Determine the [X, Y] coordinate at the center of the cell enclosing the given text.  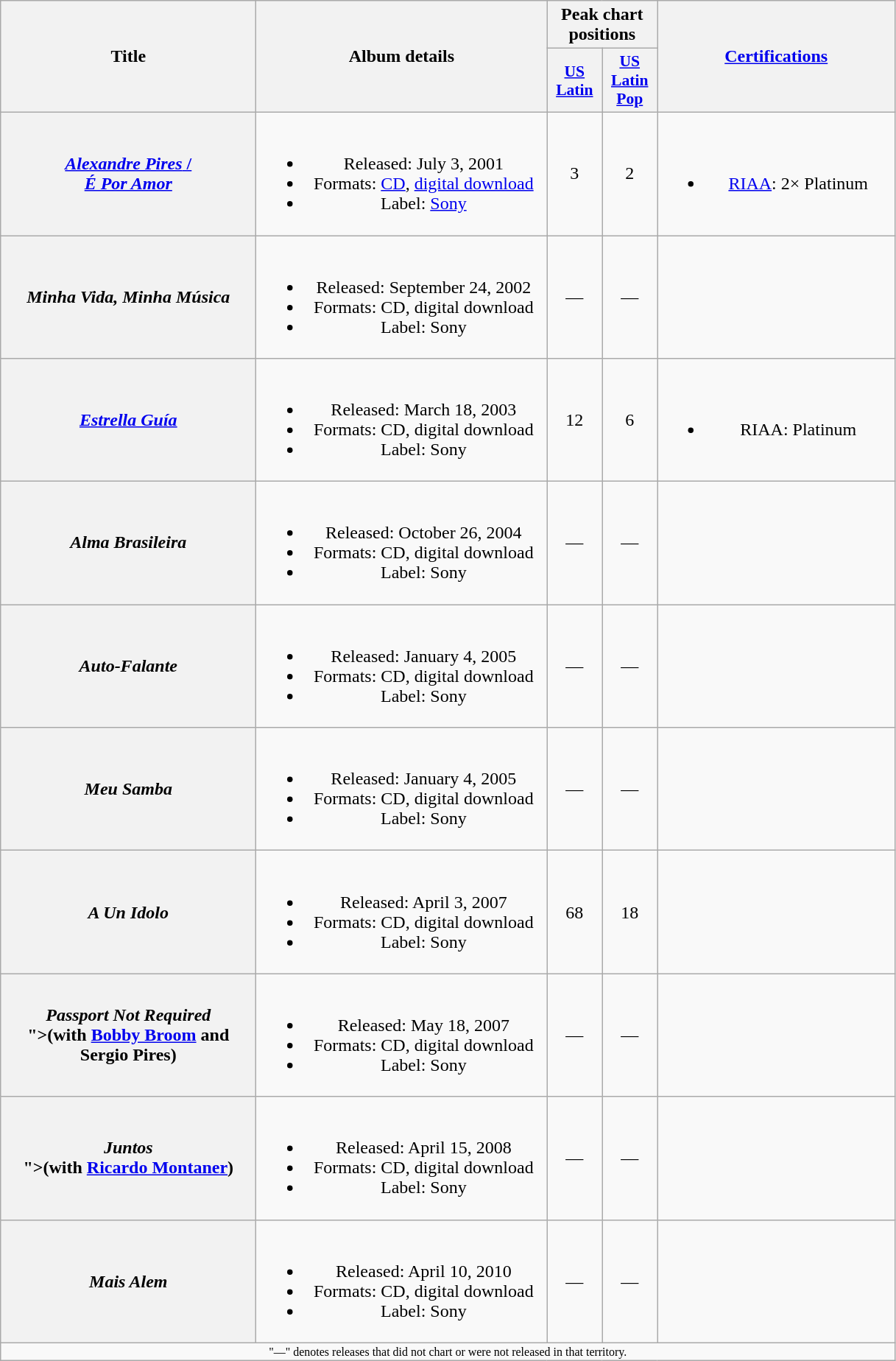
Alexandre Pires / É Por Amor [128, 174]
68 [574, 912]
Mais Alem [128, 1281]
12 [574, 420]
Title [128, 57]
Meu Samba [128, 789]
2 [630, 174]
Peak chart positions [602, 25]
18 [630, 912]
Album details [402, 57]
USLatinPop [630, 81]
Passport Not Required">(with Bobby Broom and Sergio Pires) [128, 1035]
Certifications [776, 57]
"—" denotes releases that did not chart or were not released in that territory. [448, 1351]
Released: March 18, 2003Formats: CD, digital downloadLabel: Sony [402, 420]
Alma Brasileira [128, 544]
6 [630, 420]
A Un Idolo [128, 912]
Auto-Falante [128, 666]
Minha Vida, Minha Música [128, 298]
Released: October 26, 2004Formats: CD, digital downloadLabel: Sony [402, 544]
RIAA: 2× Platinum [776, 174]
USLatin [574, 81]
Released: September 24, 2002Formats: CD, digital downloadLabel: Sony [402, 298]
3 [574, 174]
Released: July 3, 2001Formats: CD, digital downloadLabel: Sony [402, 174]
Estrella Guía [128, 420]
Released: April 10, 2010Formats: CD, digital downloadLabel: Sony [402, 1281]
Released: April 15, 2008Formats: CD, digital downloadLabel: Sony [402, 1158]
Released: April 3, 2007Formats: CD, digital downloadLabel: Sony [402, 912]
Released: May 18, 2007Formats: CD, digital downloadLabel: Sony [402, 1035]
RIAA: Platinum [776, 420]
Juntos">(with Ricardo Montaner) [128, 1158]
